Capture the cell that displays the provided text and extract its [x, y] central coordinate. 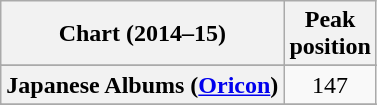
Chart (2014–15) [142, 34]
Japanese Albums (Oricon) [142, 85]
Peakposition [330, 34]
147 [330, 85]
